Search for the cell housing the specified text and yield its (x, y) center coordinate. 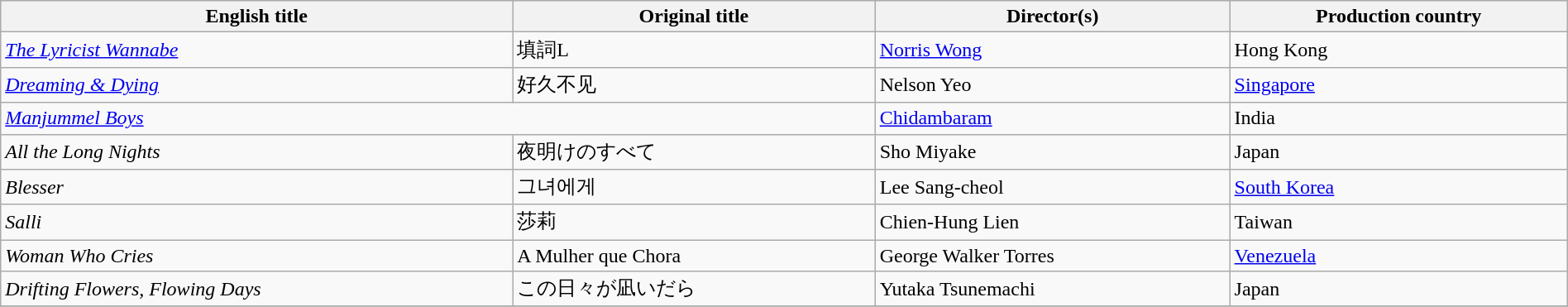
South Korea (1398, 187)
Director(s) (1052, 17)
All the Long Nights (256, 152)
George Walker Torres (1052, 256)
Sho Miyake (1052, 152)
Manjummel Boys (438, 118)
English title (256, 17)
그녀에게 (695, 187)
Blesser (256, 187)
莎莉 (695, 222)
Production country (1398, 17)
A Mulher que Chora (695, 256)
Salli (256, 222)
填詞L (695, 50)
Singapore (1398, 84)
Chien-Hung Lien (1052, 222)
Dreaming & Dying (256, 84)
この日々が凪いだら (695, 290)
好久不见 (695, 84)
Lee Sang-cheol (1052, 187)
Venezuela (1398, 256)
India (1398, 118)
Woman Who Cries (256, 256)
Yutaka Tsunemachi (1052, 290)
Norris Wong (1052, 50)
夜明けのすべて (695, 152)
Drifting Flowers, Flowing Days (256, 290)
Hong Kong (1398, 50)
Taiwan (1398, 222)
Original title (695, 17)
Chidambaram (1052, 118)
The Lyricist Wannabe (256, 50)
Nelson Yeo (1052, 84)
